Extract the [X, Y] coordinate from the center of the cell holding the provided text.  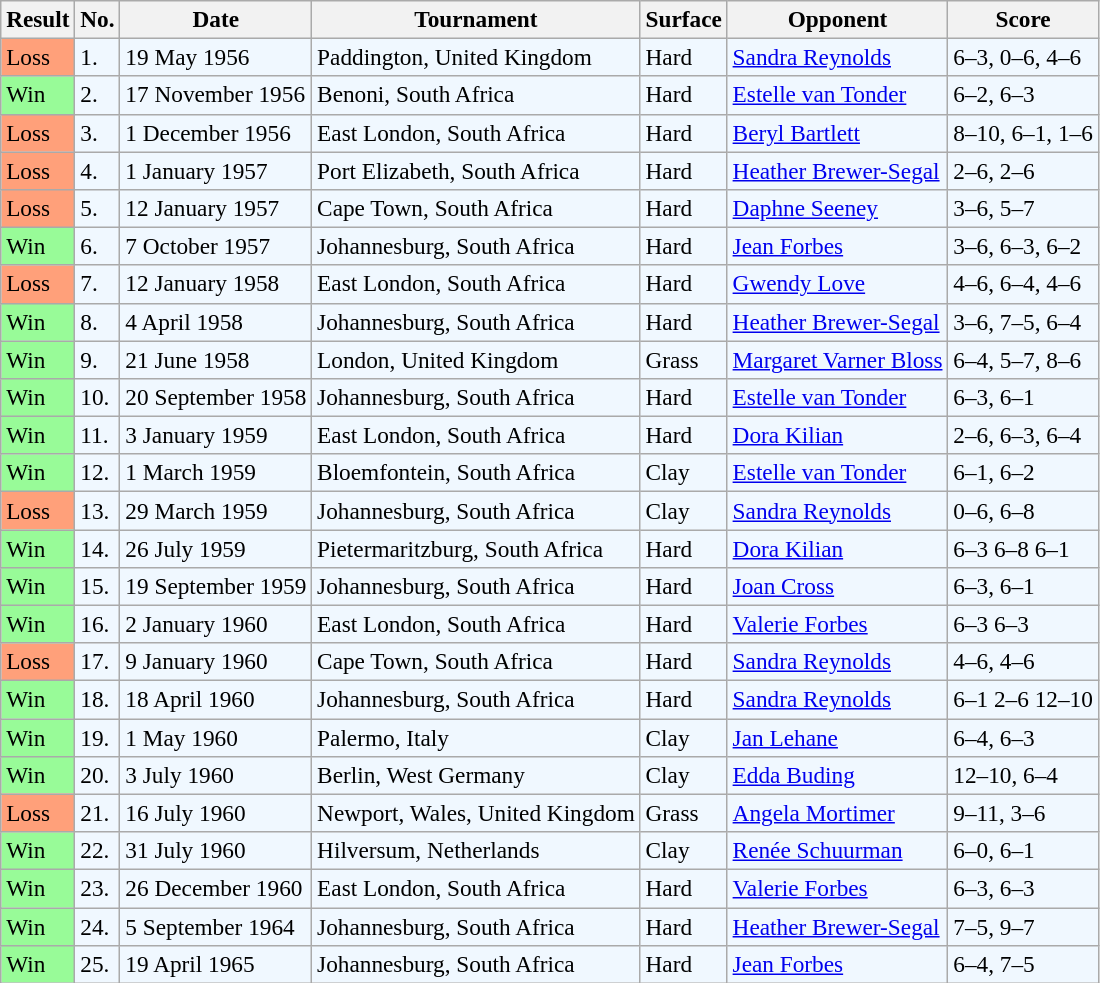
3 January 1959 [216, 435]
19. [98, 737]
18. [98, 699]
1 May 1960 [216, 737]
Jan Lehane [838, 737]
23. [98, 888]
26 July 1959 [216, 548]
9–11, 3–6 [1023, 813]
6. [98, 246]
13. [98, 510]
Bloemfontein, South Africa [476, 473]
19 September 1959 [216, 586]
7. [98, 284]
Date [216, 19]
3–6, 7–5, 6–4 [1023, 322]
Benoni, South Africa [476, 95]
London, United Kingdom [476, 359]
12–10, 6–4 [1023, 775]
Tournament [476, 19]
12 January 1958 [216, 284]
Score [1023, 19]
24. [98, 926]
5 September 1964 [216, 926]
Opponent [838, 19]
6–4, 5–7, 8–6 [1023, 359]
4–6, 4–6 [1023, 662]
Gwendy Love [838, 284]
Hilversum, Netherlands [476, 850]
Surface [684, 19]
6–3, 6–3 [1023, 888]
1 December 1956 [216, 133]
12 January 1957 [216, 208]
2–6, 6–3, 6–4 [1023, 435]
8–10, 6–1, 1–6 [1023, 133]
26 December 1960 [216, 888]
Palermo, Italy [476, 737]
1 January 1957 [216, 170]
Result [38, 19]
29 March 1959 [216, 510]
6–3, 0–6, 4–6 [1023, 57]
9. [98, 359]
6–1 2–6 12–10 [1023, 699]
2–6, 2–6 [1023, 170]
22. [98, 850]
7–5, 9–7 [1023, 926]
Paddington, United Kingdom [476, 57]
16 July 1960 [216, 813]
6–2, 6–3 [1023, 95]
2. [98, 95]
3 July 1960 [216, 775]
14. [98, 548]
Margaret Varner Bloss [838, 359]
6–4, 6–3 [1023, 737]
25. [98, 964]
6–4, 7–5 [1023, 964]
17. [98, 662]
12. [98, 473]
4 April 1958 [216, 322]
Edda Buding [838, 775]
19 April 1965 [216, 964]
3. [98, 133]
15. [98, 586]
21. [98, 813]
Joan Cross [838, 586]
21 June 1958 [216, 359]
1. [98, 57]
10. [98, 397]
No. [98, 19]
Newport, Wales, United Kingdom [476, 813]
18 April 1960 [216, 699]
4–6, 6–4, 4–6 [1023, 284]
Angela Mortimer [838, 813]
2 January 1960 [216, 624]
11. [98, 435]
17 November 1956 [216, 95]
3–6, 5–7 [1023, 208]
6–3 6–8 6–1 [1023, 548]
19 May 1956 [216, 57]
Renée Schuurman [838, 850]
1 March 1959 [216, 473]
Berlin, West Germany [476, 775]
7 October 1957 [216, 246]
6–1, 6–2 [1023, 473]
4. [98, 170]
3–6, 6–3, 6–2 [1023, 246]
Beryl Bartlett [838, 133]
20 September 1958 [216, 397]
6–0, 6–1 [1023, 850]
20. [98, 775]
0–6, 6–8 [1023, 510]
31 July 1960 [216, 850]
Daphne Seeney [838, 208]
9 January 1960 [216, 662]
8. [98, 322]
Port Elizabeth, South Africa [476, 170]
6–3 6–3 [1023, 624]
5. [98, 208]
Pietermaritzburg, South Africa [476, 548]
16. [98, 624]
